Pinpoint the cell where the given text exists, returning its [X, Y] midpoint coordinate. 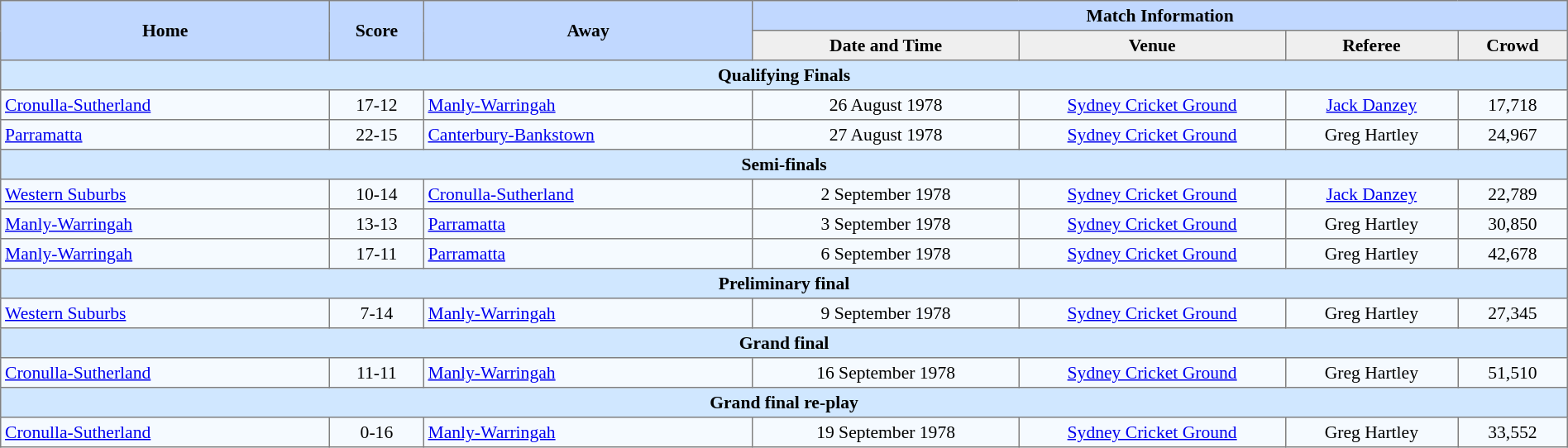
Away [588, 31]
Grand final re-play [784, 403]
27 August 1978 [886, 135]
17-12 [377, 105]
2 September 1978 [886, 194]
Canterbury-Bankstown [588, 135]
11-11 [377, 373]
Venue [1152, 45]
Score [377, 31]
Grand final [784, 343]
7-14 [377, 313]
Date and Time [886, 45]
19 September 1978 [886, 432]
42,678 [1513, 254]
Match Information [1159, 16]
30,850 [1513, 224]
Referee [1371, 45]
3 September 1978 [886, 224]
17,718 [1513, 105]
17-11 [377, 254]
Qualifying Finals [784, 75]
10-14 [377, 194]
51,510 [1513, 373]
22-15 [377, 135]
27,345 [1513, 313]
22,789 [1513, 194]
13-13 [377, 224]
33,552 [1513, 432]
Semi-finals [784, 164]
9 September 1978 [886, 313]
Crowd [1513, 45]
Home [165, 31]
24,967 [1513, 135]
26 August 1978 [886, 105]
16 September 1978 [886, 373]
6 September 1978 [886, 254]
Preliminary final [784, 284]
0-16 [377, 432]
